Determine the [X, Y] coordinate at the center of the cell enclosing the given text.  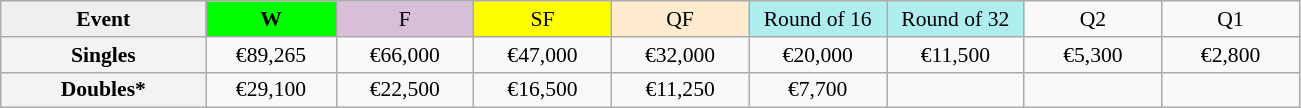
Doubles* [104, 90]
W [271, 19]
€11,250 [680, 90]
€32,000 [680, 55]
€47,000 [543, 55]
€29,100 [271, 90]
F [405, 19]
€5,300 [1093, 55]
Singles [104, 55]
€89,265 [271, 55]
Round of 16 [818, 19]
SF [543, 19]
QF [680, 19]
€66,000 [405, 55]
€11,500 [955, 55]
Round of 32 [955, 19]
€7,700 [818, 90]
€20,000 [818, 55]
Event [104, 19]
€2,800 [1231, 55]
Q2 [1093, 19]
€22,500 [405, 90]
€16,500 [543, 90]
Q1 [1231, 19]
